Capture the cell that displays the provided text and extract its [x, y] central coordinate. 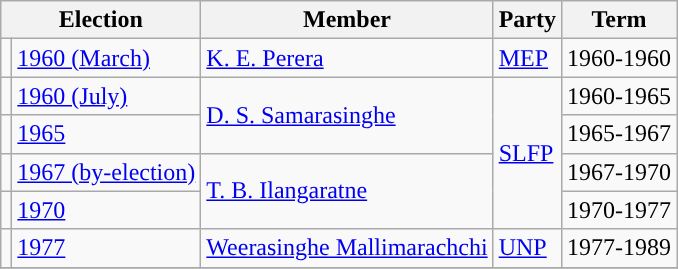
T. B. Ilangaratne [347, 191]
MEP [527, 58]
Member [347, 20]
1965 [106, 134]
1967-1970 [620, 172]
D. S. Samarasinghe [347, 115]
SLFP [527, 153]
1967 (by-election) [106, 172]
UNP [527, 248]
Election [101, 20]
1977 [106, 248]
K. E. Perera [347, 58]
Party [527, 20]
1965-1967 [620, 134]
1960-1965 [620, 96]
1960 (March) [106, 58]
1960 (July) [106, 96]
Term [620, 20]
1970 [106, 210]
1960-1960 [620, 58]
1977-1989 [620, 248]
Weerasinghe Mallimarachchi [347, 248]
1970-1977 [620, 210]
